Search for the cell housing the specified text and yield its [x, y] center coordinate. 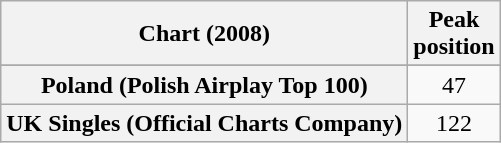
47 [454, 85]
Chart (2008) [204, 34]
UK Singles (Official Charts Company) [204, 123]
Peak position [454, 34]
Poland (Polish Airplay Top 100) [204, 85]
122 [454, 123]
